Return [X, Y] of the center of cell containing provided text 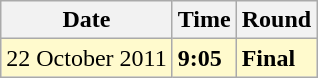
Time [204, 20]
22 October 2011 [86, 58]
Final [276, 58]
Round [276, 20]
9:05 [204, 58]
Date [86, 20]
